Search for the cell housing the specified text and yield its (X, Y) center coordinate. 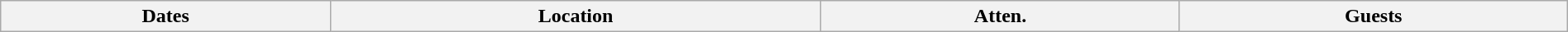
Atten. (1001, 16)
Dates (165, 16)
Location (576, 16)
Guests (1373, 16)
